From the cell containing the given text, extract its center point as (X, Y) coordinate. 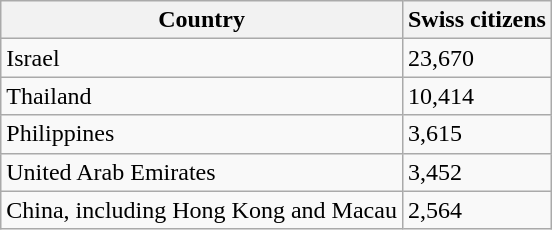
China, including Hong Kong and Macau (202, 210)
Thailand (202, 96)
23,670 (476, 58)
Country (202, 20)
10,414 (476, 96)
Israel (202, 58)
2,564 (476, 210)
Philippines (202, 134)
United Arab Emirates (202, 172)
3,615 (476, 134)
3,452 (476, 172)
Swiss citizens (476, 20)
